Extract the (x, y) coordinate from the center of the cell holding the provided text.  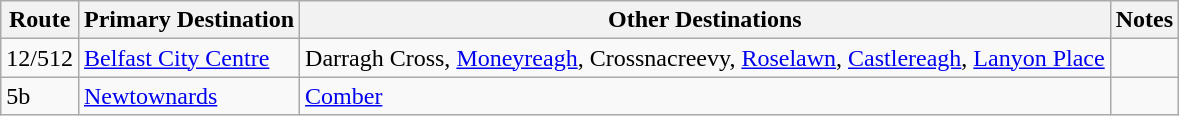
Newtownards (188, 96)
Darragh Cross, Moneyreagh, Crossnacreevy, Roselawn, Castlereagh, Lanyon Place (706, 58)
Notes (1144, 20)
Comber (706, 96)
12/512 (40, 58)
Other Destinations (706, 20)
Route (40, 20)
5b (40, 96)
Primary Destination (188, 20)
Belfast City Centre (188, 58)
